Detect which cell encompasses the target text, then output its [x, y] center coordinate. 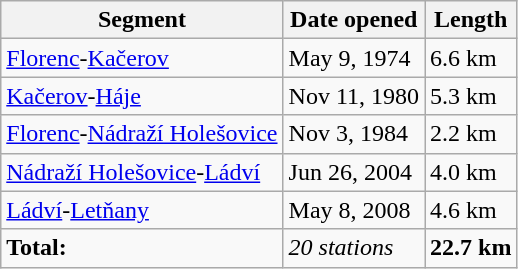
Jun 26, 2004 [354, 172]
4.6 km [471, 210]
May 9, 1974 [354, 58]
Length [471, 20]
Date opened [354, 20]
Florenc-Nádraží Holešovice [142, 134]
6.6 km [471, 58]
Florenc-Kačerov [142, 58]
Ládví-Letňany [142, 210]
5.3 km [471, 96]
Nov 3, 1984 [354, 134]
20 stations [354, 248]
Total: [142, 248]
2.2 km [471, 134]
Kačerov-Háje [142, 96]
Segment [142, 20]
Nov 11, 1980 [354, 96]
May 8, 2008 [354, 210]
22.7 km [471, 248]
4.0 km [471, 172]
Nádraží Holešovice-Ládví [142, 172]
